Return (x, y) of the center of cell containing provided text 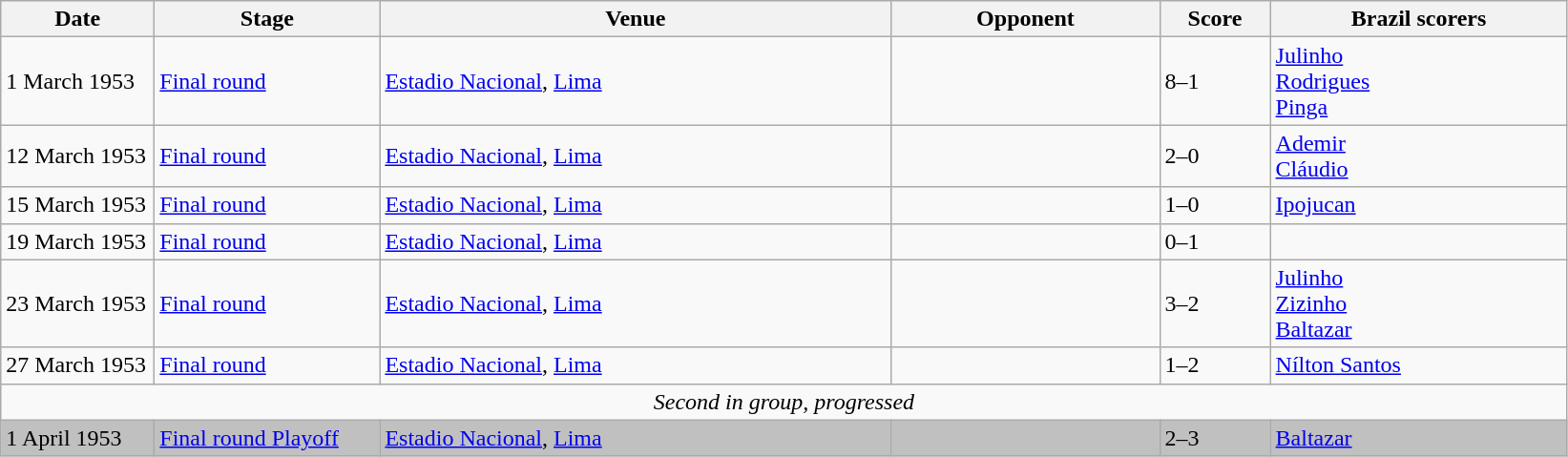
2–3 (1215, 438)
Stage (267, 19)
Brazil scorers (1418, 19)
Final round Playoff (267, 438)
0–1 (1215, 241)
12 March 1953 (78, 156)
Opponent (1025, 19)
Venue (636, 19)
23 March 1953 (78, 303)
1–0 (1215, 205)
Date (78, 19)
Ipojucan (1418, 205)
3–2 (1215, 303)
1 April 1953 (78, 438)
Baltazar (1418, 438)
1 March 1953 (78, 81)
15 March 1953 (78, 205)
Second in group, progressed (784, 402)
Ademir Cláudio (1418, 156)
1–2 (1215, 365)
2–0 (1215, 156)
27 March 1953 (78, 365)
Nílton Santos (1418, 365)
Score (1215, 19)
Julinho Zizinho Baltazar (1418, 303)
19 March 1953 (78, 241)
Julinho Rodrigues Pinga (1418, 81)
8–1 (1215, 81)
